Provide the (X, Y) coordinate of the cell's center where the given text is located.  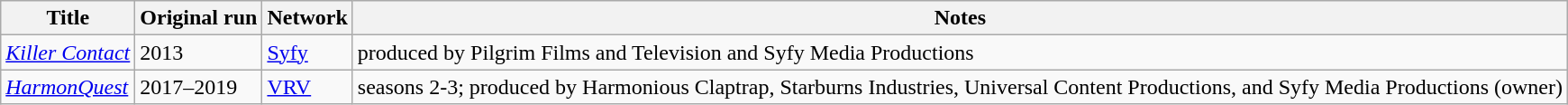
Network (307, 18)
Title (68, 18)
HarmonQuest (68, 87)
produced by Pilgrim Films and Television and Syfy Media Productions (960, 52)
Killer Contact (68, 52)
Syfy (307, 52)
seasons 2-3; produced by Harmonious Claptrap, Starburns Industries, Universal Content Productions, and Syfy Media Productions (owner) (960, 87)
Original run (198, 18)
Notes (960, 18)
2013 (198, 52)
VRV (307, 87)
2017–2019 (198, 87)
